Extract the [X, Y] coordinate from the center of the cell holding the provided text.  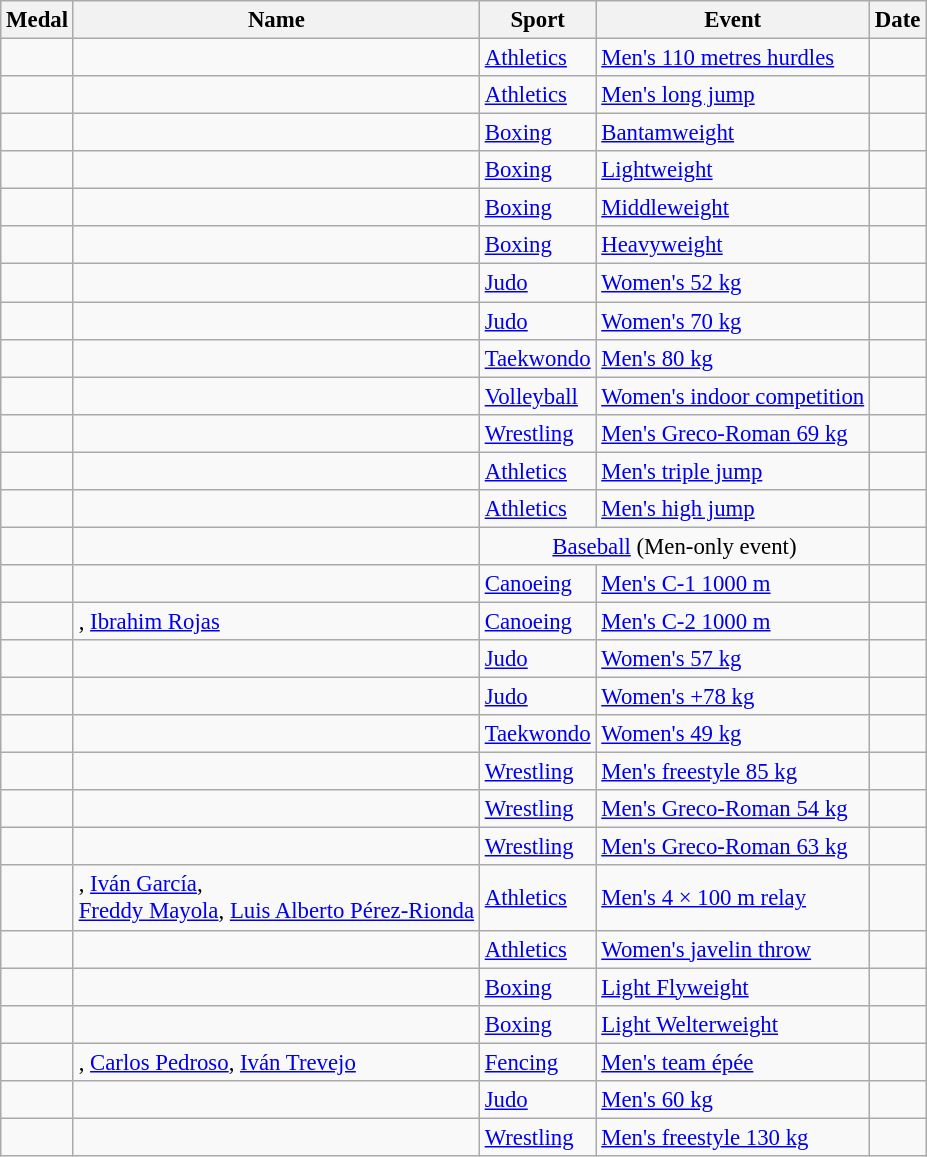
Date [898, 20]
Men's 80 kg [733, 358]
Heavyweight [733, 245]
Women's javelin throw [733, 949]
Men's 110 metres hurdles [733, 58]
Bantamweight [733, 133]
Light Flyweight [733, 987]
Men's 60 kg [733, 1100]
Men's C-2 1000 m [733, 621]
Women's 52 kg [733, 283]
Event [733, 20]
Men's C-1 1000 m [733, 584]
Women's 57 kg [733, 659]
Men's Greco-Roman 69 kg [733, 433]
Medal [38, 20]
Men's freestyle 85 kg [733, 772]
Fencing [538, 1062]
Volleyball [538, 396]
, Iván García,Freddy Mayola, Luis Alberto Pérez-Rionda [276, 898]
Women's 49 kg [733, 734]
, Ibrahim Rojas [276, 621]
Men's Greco-Roman 54 kg [733, 809]
Lightweight [733, 170]
Men's team épée [733, 1062]
Men's 4 × 100 m relay [733, 898]
Men's freestyle 130 kg [733, 1137]
Men's triple jump [733, 471]
Men's Greco-Roman 63 kg [733, 847]
Sport [538, 20]
Name [276, 20]
Light Welterweight [733, 1024]
, Carlos Pedroso, Iván Trevejo [276, 1062]
Women's 70 kg [733, 321]
Middleweight [733, 208]
Baseball (Men-only event) [674, 546]
Men's high jump [733, 509]
Women's +78 kg [733, 697]
Men's long jump [733, 95]
Women's indoor competition [733, 396]
